Pinpoint the cell where the given text exists, returning its (x, y) midpoint coordinate. 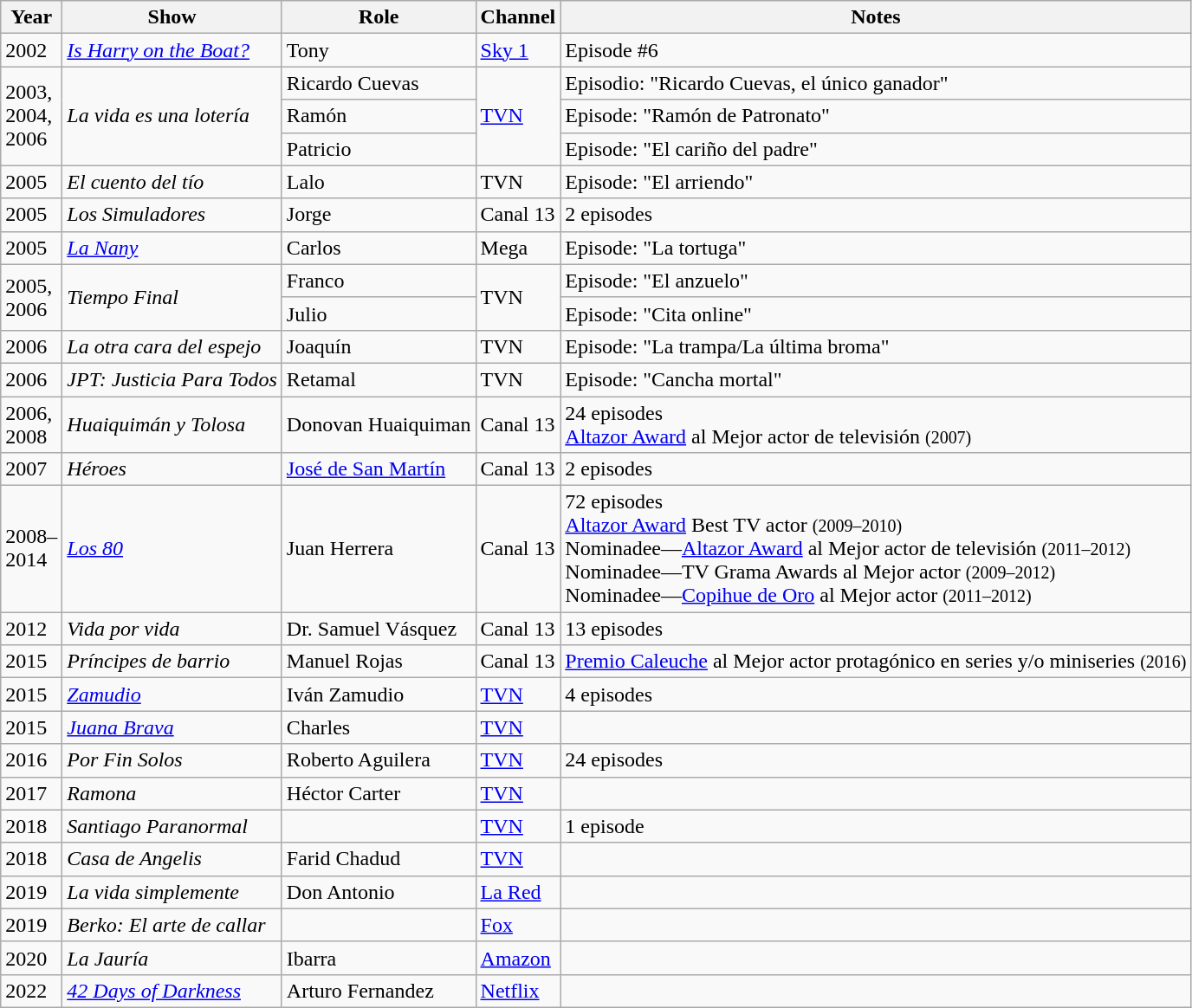
Patricio (379, 149)
Ibarra (379, 958)
La Red (518, 892)
Ramón (379, 116)
Notes (876, 17)
Role (379, 17)
Episode #6 (876, 50)
JPT: Justicia Para Todos (172, 379)
2020 (31, 958)
Donovan Huaiquiman (379, 424)
2006,2008 (31, 424)
Julio (379, 313)
2022 (31, 991)
4 episodes (876, 695)
Iván Zamudio (379, 695)
Amazon (518, 958)
Ricardo Cuevas (379, 83)
Episode: "Cita online" (876, 313)
24 episodes Altazor Award al Mejor actor de televisión (2007) (876, 424)
Joaquín (379, 346)
La vida es una lotería (172, 116)
Premio Caleuche al Mejor actor protagónico en series y/o miniseries (2016) (876, 662)
Episode: "Ramón de Patronato" (876, 116)
Ramona (172, 793)
Franco (379, 281)
2012 (31, 629)
1 episode (876, 826)
Jorge (379, 215)
Lalo (379, 182)
2005,2006 (31, 297)
Santiago Paranormal (172, 826)
Episode: "La trampa/La última broma" (876, 346)
Arturo Fernandez (379, 991)
Is Harry on the Boat? (172, 50)
Juan Herrera (379, 549)
Manuel Rojas (379, 662)
Príncipes de barrio (172, 662)
Juana Brava (172, 727)
Huaiquimán y Tolosa (172, 424)
2007 (31, 469)
2017 (31, 793)
Episode: "El cariño del padre" (876, 149)
Episode: "El anzuelo" (876, 281)
Farid Chadud (379, 859)
Los 80 (172, 549)
Berko: El arte de callar (172, 925)
Retamal (379, 379)
42 Days of Darkness (172, 991)
Héctor Carter (379, 793)
Episodio: "Ricardo Cuevas, el único ganador" (876, 83)
Tony (379, 50)
Netflix (518, 991)
Don Antonio (379, 892)
Charles (379, 727)
Héroes (172, 469)
Roberto Aguilera (379, 760)
Episode: "El arriendo" (876, 182)
Casa de Angelis (172, 859)
Year (31, 17)
Vida por vida (172, 629)
El cuento del tío (172, 182)
Zamudio (172, 695)
La vida simplemente (172, 892)
Los Simuladores (172, 215)
La otra cara del espejo (172, 346)
24 episodes (876, 760)
Mega (518, 248)
La Jauría (172, 958)
Dr. Samuel Vásquez (379, 629)
2002 (31, 50)
Fox (518, 925)
2003, 2004, 2006 (31, 116)
Sky 1 (518, 50)
José de San Martín (379, 469)
Tiempo Final (172, 297)
Channel (518, 17)
Episode: "La tortuga" (876, 248)
2016 (31, 760)
Carlos (379, 248)
Episode: "Cancha mortal" (876, 379)
Por Fin Solos (172, 760)
2008–2014 (31, 549)
13 episodes (876, 629)
Show (172, 17)
La Nany (172, 248)
